Return [x, y] of the center of cell containing provided text 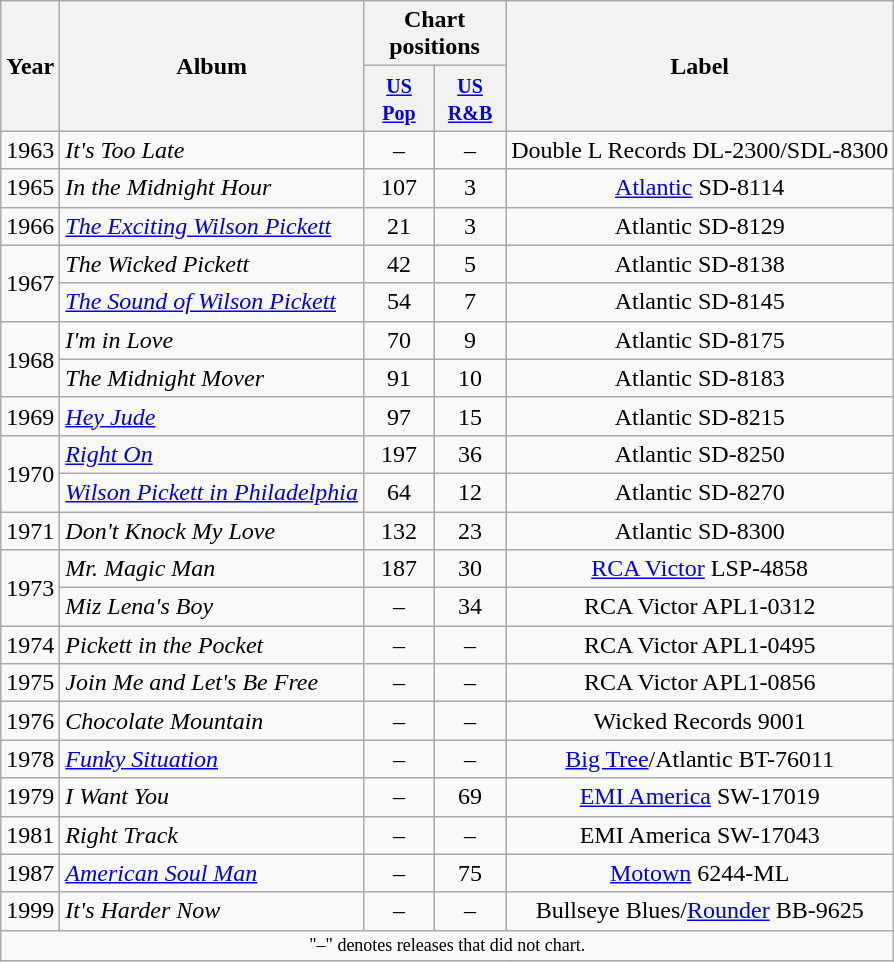
Chart positions [434, 34]
187 [398, 569]
Mr. Magic Man [212, 569]
Don't Knock My Love [212, 531]
Atlantic SD-8114 [700, 188]
The Midnight Mover [212, 378]
1979 [30, 797]
21 [398, 226]
1971 [30, 531]
54 [398, 302]
Year [30, 66]
It's Too Late [212, 150]
70 [398, 340]
23 [470, 531]
RCA Victor APL1-0312 [700, 607]
7 [470, 302]
Label [700, 66]
Atlantic SD-8145 [700, 302]
1973 [30, 588]
5 [470, 264]
1976 [30, 721]
Wicked Records 9001 [700, 721]
97 [398, 416]
I'm in Love [212, 340]
In the Midnight Hour [212, 188]
Big Tree/Atlantic BT-76011 [700, 759]
91 [398, 378]
RCA Victor LSP-4858 [700, 569]
1974 [30, 645]
Pickett in the Pocket [212, 645]
12 [470, 492]
42 [398, 264]
1965 [30, 188]
RCA Victor APL1-0495 [700, 645]
Atlantic SD-8250 [700, 454]
75 [470, 873]
1966 [30, 226]
Wilson Pickett in Philadelphia [212, 492]
1969 [30, 416]
EMI America SW-17019 [700, 797]
Right Track [212, 835]
The Wicked Pickett [212, 264]
132 [398, 531]
Atlantic SD-8183 [700, 378]
The Sound of Wilson Pickett [212, 302]
69 [470, 797]
Atlantic SD-8270 [700, 492]
I Want You [212, 797]
The Exciting Wilson Pickett [212, 226]
1963 [30, 150]
Atlantic SD-8215 [700, 416]
Right On [212, 454]
197 [398, 454]
Hey Jude [212, 416]
Chocolate Mountain [212, 721]
9 [470, 340]
1978 [30, 759]
EMI America SW-17043 [700, 835]
Album [212, 66]
1975 [30, 683]
Atlantic SD-8138 [700, 264]
1999 [30, 911]
RCA Victor APL1-0856 [700, 683]
Miz Lena's Boy [212, 607]
Double L Records DL-2300/SDL-8300 [700, 150]
64 [398, 492]
Funky Situation [212, 759]
Atlantic SD-8129 [700, 226]
Join Me and Let's Be Free [212, 683]
1987 [30, 873]
30 [470, 569]
34 [470, 607]
15 [470, 416]
It's Harder Now [212, 911]
1967 [30, 283]
1968 [30, 359]
1981 [30, 835]
Motown 6244-ML [700, 873]
"–" denotes releases that did not chart. [448, 946]
US Pop [398, 98]
American Soul Man [212, 873]
36 [470, 454]
107 [398, 188]
10 [470, 378]
US R&B [470, 98]
Bullseye Blues/Rounder BB-9625 [700, 911]
Atlantic SD-8300 [700, 531]
1970 [30, 473]
Atlantic SD-8175 [700, 340]
